Search for the cell housing the specified text and yield its [x, y] center coordinate. 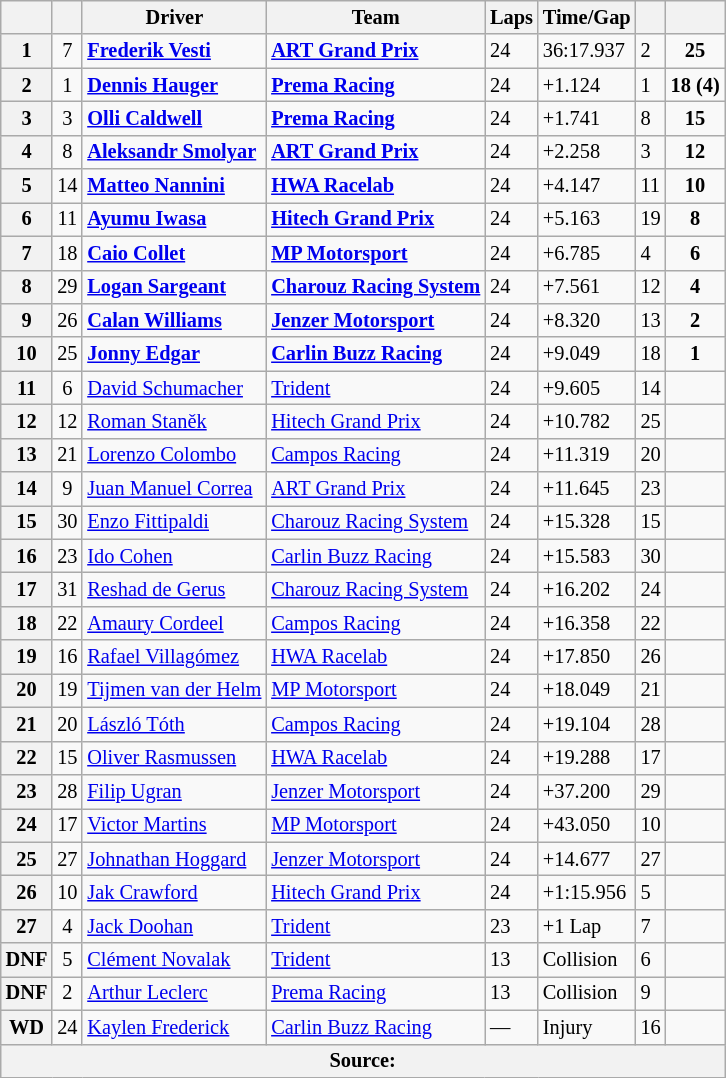
WD [27, 1027]
+7.561 [587, 287]
Matteo Nannini [174, 186]
Logan Sargeant [174, 287]
Tijmen van der Helm [174, 690]
Jak Crawford [174, 892]
31 [67, 589]
+19.288 [587, 758]
Time/Gap [587, 17]
+2.258 [587, 152]
+14.677 [587, 859]
Laps [512, 17]
Victor Martins [174, 825]
18 (4) [696, 85]
+9.049 [587, 354]
Roman Staněk [174, 421]
Olli Caldwell [174, 118]
Rafael Villagómez [174, 657]
+9.605 [587, 388]
Enzo Fittipaldi [174, 522]
David Schumacher [174, 388]
+1.741 [587, 118]
+19.104 [587, 724]
Reshad de Gerus [174, 589]
Team [376, 17]
Johnathan Hoggard [174, 859]
+11.645 [587, 489]
Arthur Leclerc [174, 993]
+6.785 [587, 253]
+37.200 [587, 791]
Ido Cohen [174, 556]
+16.202 [587, 589]
+5.163 [587, 219]
Source: [363, 1061]
Juan Manuel Correa [174, 489]
— [512, 1027]
László Tóth [174, 724]
Lorenzo Colombo [174, 455]
+15.328 [587, 522]
Aleksandr Smolyar [174, 152]
+11.319 [587, 455]
Filip Ugran [174, 791]
Driver [174, 17]
Oliver Rasmussen [174, 758]
Amaury Cordeel [174, 623]
+15.583 [587, 556]
+17.850 [587, 657]
Jonny Edgar [174, 354]
36:17.937 [587, 51]
+16.358 [587, 623]
Frederik Vesti [174, 51]
Injury [587, 1027]
Calan Williams [174, 320]
Jack Doohan [174, 926]
+1.124 [587, 85]
+4.147 [587, 186]
Dennis Hauger [174, 85]
+1:15.956 [587, 892]
+1 Lap [587, 926]
Ayumu Iwasa [174, 219]
Clément Novalak [174, 960]
Kaylen Frederick [174, 1027]
+8.320 [587, 320]
+18.049 [587, 690]
Caio Collet [174, 253]
+43.050 [587, 825]
+10.782 [587, 421]
